Provide the (X, Y) coordinate of the cell's center where the given text is located.  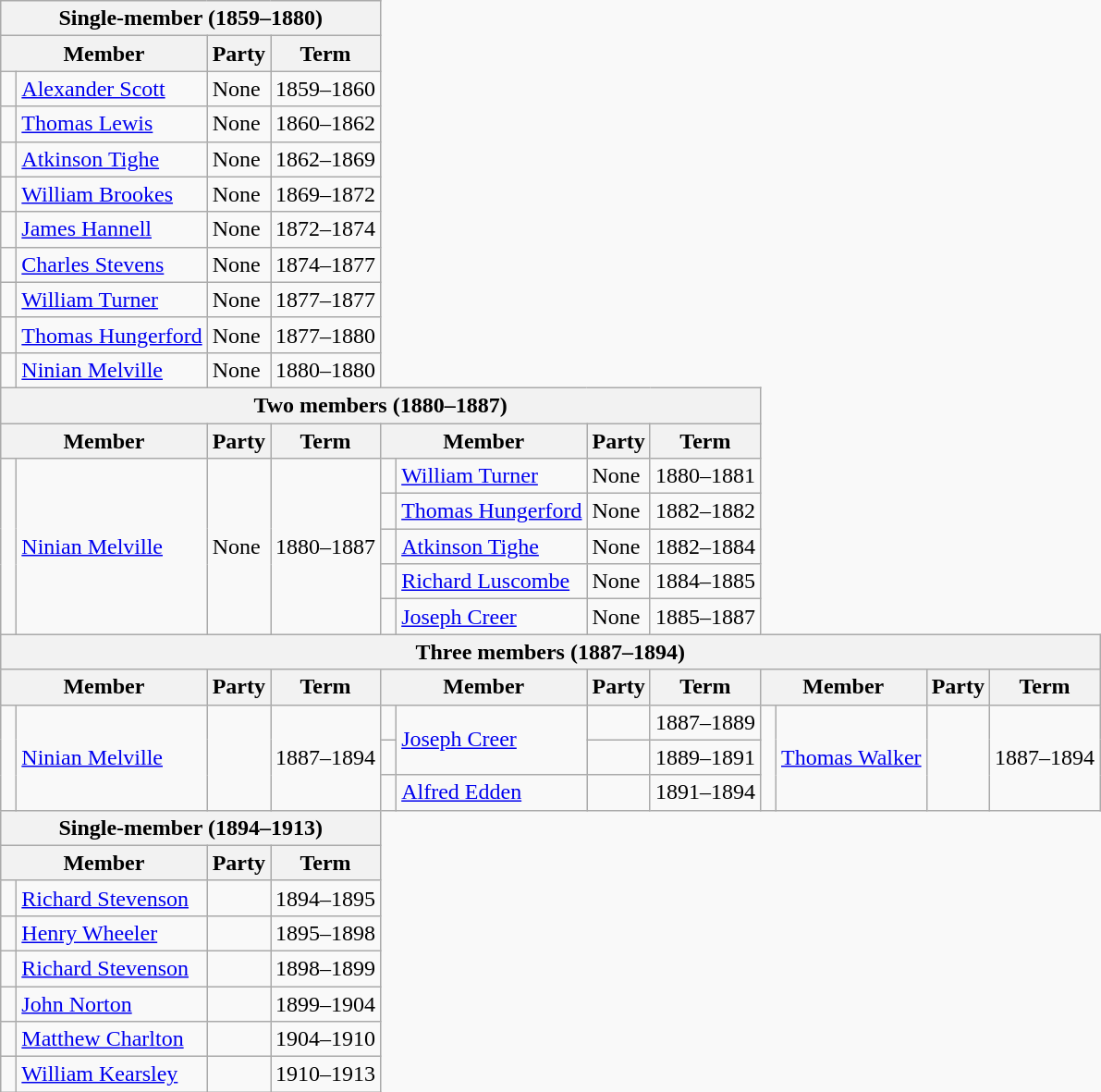
1895–1898 (325, 933)
Three members (1887–1894) (551, 652)
1877–1877 (325, 300)
1904–1910 (325, 1039)
1894–1895 (325, 898)
1880–1880 (325, 370)
1874–1877 (325, 264)
1880–1881 (704, 476)
1880–1887 (325, 546)
1872–1874 (325, 229)
1877–1880 (325, 335)
1898–1899 (325, 968)
1884–1885 (704, 582)
Henry Wheeler (112, 933)
Matthew Charlton (112, 1039)
1859–1860 (325, 89)
1889–1891 (704, 757)
Single-member (1859–1880) (190, 18)
Two members (1880–1887) (381, 405)
1891–1894 (704, 792)
William Kearsley (112, 1074)
1882–1882 (704, 511)
James Hannell (112, 229)
Alexander Scott (112, 89)
Thomas Walker (850, 757)
Alfred Edden (492, 792)
William Brookes (112, 194)
Single-member (1894–1913) (190, 828)
1869–1872 (325, 194)
1910–1913 (325, 1074)
1882–1884 (704, 546)
1887–1889 (704, 722)
Thomas Lewis (112, 124)
Charles Stevens (112, 264)
1885–1887 (704, 617)
1862–1869 (325, 159)
1860–1862 (325, 124)
John Norton (112, 1003)
Richard Luscombe (492, 582)
1899–1904 (325, 1003)
